Detect which cell encompasses the target text, then output its (X, Y) center coordinate. 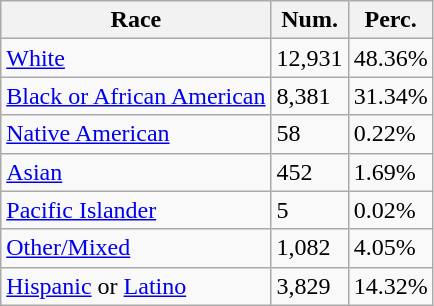
48.36% (390, 58)
Asian (136, 172)
3,829 (310, 286)
Num. (310, 20)
12,931 (310, 58)
Native American (136, 134)
0.02% (390, 210)
452 (310, 172)
Other/Mixed (136, 248)
58 (310, 134)
31.34% (390, 96)
Pacific Islander (136, 210)
Perc. (390, 20)
Black or African American (136, 96)
0.22% (390, 134)
8,381 (310, 96)
4.05% (390, 248)
14.32% (390, 286)
1,082 (310, 248)
Race (136, 20)
White (136, 58)
1.69% (390, 172)
5 (310, 210)
Hispanic or Latino (136, 286)
